Return the [X, Y] coordinate for the center point of the cell that contains the specified text.  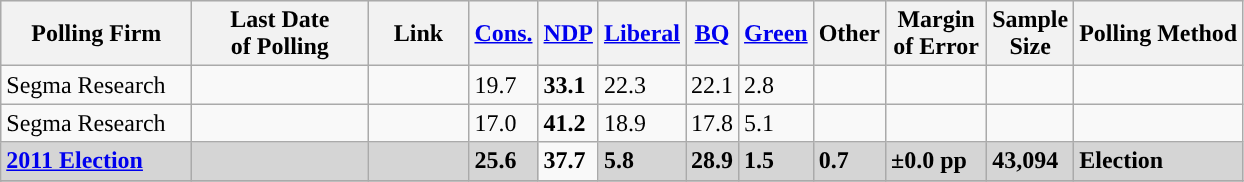
Marginof Error [936, 34]
28.9 [712, 161]
Link [418, 34]
25.6 [504, 161]
5.1 [776, 123]
37.7 [568, 161]
Election [1158, 161]
Cons. [504, 34]
43,094 [1030, 161]
2011 Election [96, 161]
Polling Firm [96, 34]
Other [849, 34]
22.3 [642, 85]
22.1 [712, 85]
18.9 [642, 123]
1.5 [776, 161]
33.1 [568, 85]
NDP [568, 34]
Polling Method [1158, 34]
Green [776, 34]
19.7 [504, 85]
17.0 [504, 123]
BQ [712, 34]
2.8 [776, 85]
Last Dateof Polling [280, 34]
Liberal [642, 34]
0.7 [849, 161]
±0.0 pp [936, 161]
5.8 [642, 161]
41.2 [568, 123]
17.8 [712, 123]
SampleSize [1030, 34]
